Return [X, Y] of the center of cell containing provided text 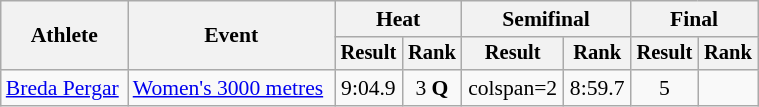
colspan=2 [513, 88]
3 Q [432, 88]
5 [665, 88]
Heat [398, 19]
Women's 3000 metres [232, 88]
Event [232, 36]
Final [694, 19]
Breda Pergar [64, 88]
Athlete [64, 36]
9:04.9 [369, 88]
Semifinal [546, 19]
8:59.7 [598, 88]
